Detect which cell encompasses the target text, then output its [X, Y] center coordinate. 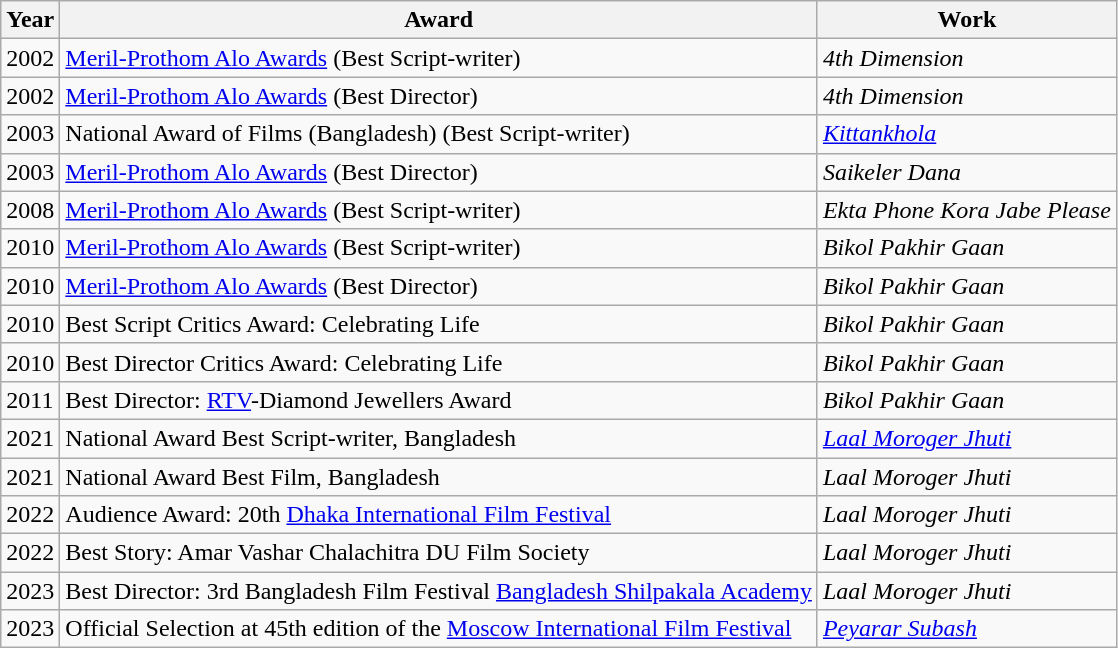
Saikeler Dana [966, 172]
National Award of Films (Bangladesh) (Best Script-writer) [439, 134]
Best Director Critics Award: Celebrating Life [439, 362]
Best Director: RTV-Diamond Jewellers Award [439, 400]
2011 [30, 400]
Audience Award: 20th Dhaka International Film Festival [439, 515]
National Award Best Script-writer, Bangladesh [439, 438]
Year [30, 20]
Work [966, 20]
Ekta Phone Kora Jabe Please [966, 210]
National Award Best Film, Bangladesh [439, 477]
Official Selection at 45th edition of the Moscow International Film Festival [439, 629]
2008 [30, 210]
Best Director: 3rd Bangladesh Film Festival Bangladesh Shilpakala Academy [439, 591]
Award [439, 20]
Peyarar Subash [966, 629]
Best Story: Amar Vashar Chalachitra DU Film Society [439, 553]
Best Script Critics Award: Celebrating Life [439, 324]
Kittankhola [966, 134]
